Return the [x, y] coordinate for the center point of the cell that contains the specified text.  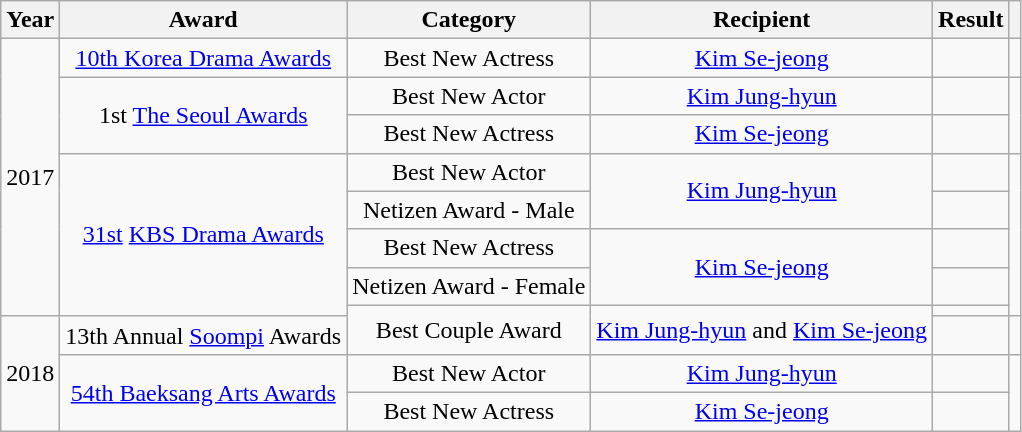
Category [469, 20]
2018 [30, 373]
Recipient [762, 20]
Year [30, 20]
Netizen Award - Male [469, 210]
Result [971, 20]
Award [204, 20]
2017 [30, 178]
1st The Seoul Awards [204, 115]
54th Baeksang Arts Awards [204, 392]
31st KBS Drama Awards [204, 234]
Best Couple Award [469, 330]
Kim Jung-hyun and Kim Se-jeong [762, 330]
Netizen Award - Female [469, 286]
13th Annual Soompi Awards [204, 335]
10th Korea Drama Awards [204, 58]
